Identify which cell holds the provided text, then report its (x, y) central coordinate. 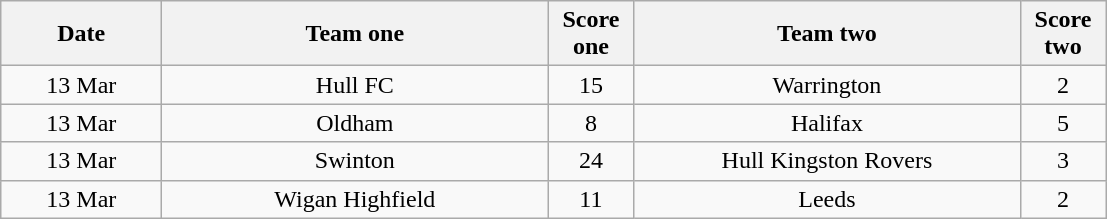
3 (1063, 161)
11 (591, 199)
Halifax (827, 123)
Date (82, 34)
Hull FC (355, 85)
24 (591, 161)
5 (1063, 123)
8 (591, 123)
Swinton (355, 161)
Wigan Highfield (355, 199)
15 (591, 85)
Warrington (827, 85)
Score two (1063, 34)
Team two (827, 34)
Hull Kingston Rovers (827, 161)
Score one (591, 34)
Oldham (355, 123)
Team one (355, 34)
Leeds (827, 199)
